From the cell containing the given text, extract its center point as [X, Y] coordinate. 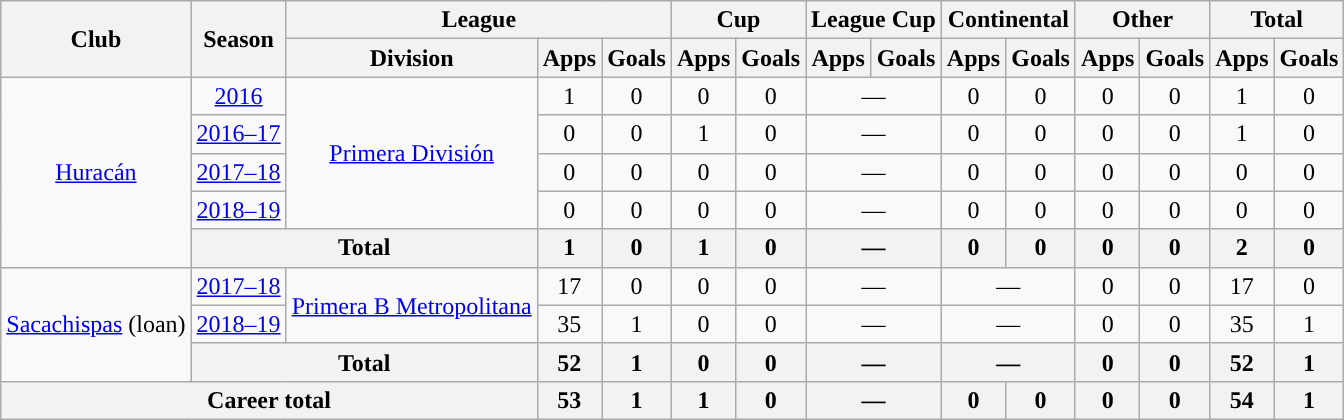
2016 [238, 96]
Career total [269, 400]
2 [1242, 248]
53 [569, 400]
League [478, 20]
Continental [1008, 20]
Cup [738, 20]
Huracán [96, 172]
Other [1142, 20]
2016–17 [238, 134]
Primera B Metropolitana [412, 305]
54 [1242, 400]
Season [238, 39]
Club [96, 39]
Primera División [412, 153]
League Cup [874, 20]
Division [412, 58]
Sacachispas (loan) [96, 324]
